Identify which cell holds the provided text, then report its (X, Y) central coordinate. 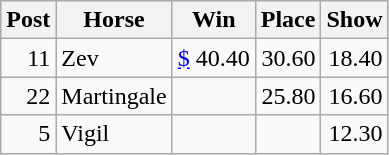
$ 40.40 (214, 58)
Martingale (114, 96)
Horse (114, 20)
25.80 (288, 96)
5 (28, 134)
22 (28, 96)
Win (214, 20)
Place (288, 20)
Post (28, 20)
Vigil (114, 134)
18.40 (354, 58)
16.60 (354, 96)
12.30 (354, 134)
11 (28, 58)
Zev (114, 58)
30.60 (288, 58)
Show (354, 20)
